Detect which cell encompasses the target text, then output its (X, Y) center coordinate. 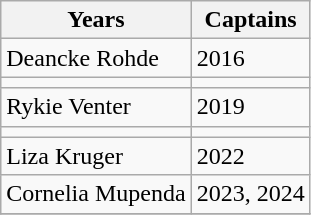
Years (96, 20)
2016 (250, 58)
2019 (250, 107)
2023, 2024 (250, 194)
Deancke Rohde (96, 58)
Rykie Venter (96, 107)
Liza Kruger (96, 156)
Captains (250, 20)
Cornelia Mupenda (96, 194)
2022 (250, 156)
